Extract the (X, Y) coordinate from the center of the cell holding the provided text.  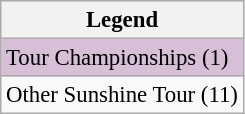
Other Sunshine Tour (11) (122, 95)
Tour Championships (1) (122, 58)
Legend (122, 20)
